Return the [X, Y] coordinate for the center point of the cell that contains the specified text.  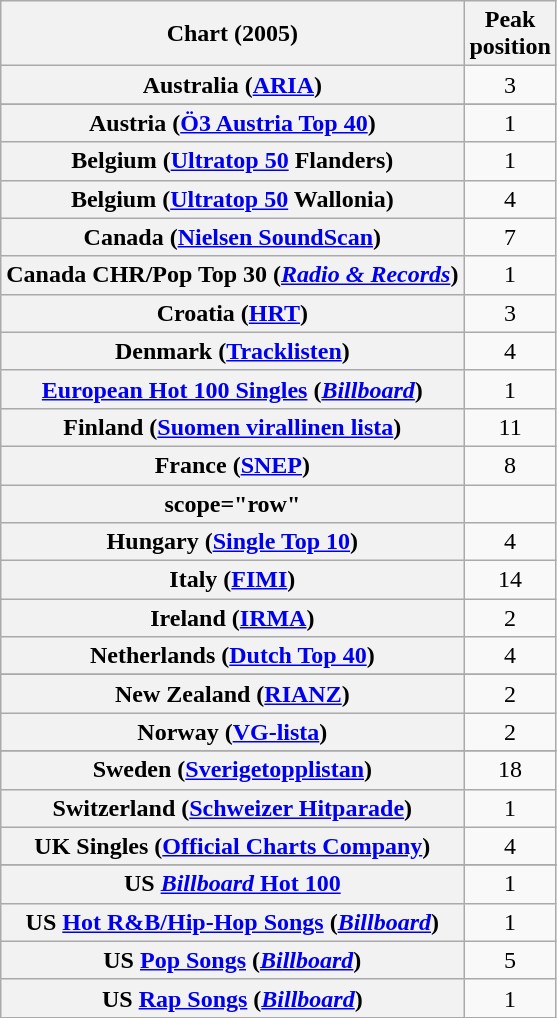
Denmark (Tracklisten) [232, 351]
Canada CHR/Pop Top 30 (Radio & Records) [232, 275]
8 [510, 465]
European Hot 100 Singles (Billboard) [232, 389]
US Pop Songs (Billboard) [232, 960]
Switzerland (Schweizer Hitparade) [232, 808]
Croatia (HRT) [232, 313]
Austria (Ö3 Austria Top 40) [232, 123]
scope="row" [232, 503]
14 [510, 580]
Peakposition [510, 34]
Canada (Nielsen SoundScan) [232, 237]
5 [510, 960]
Chart (2005) [232, 34]
Finland (Suomen virallinen lista) [232, 427]
Hungary (Single Top 10) [232, 542]
11 [510, 427]
US Hot R&B/Hip-Hop Songs (Billboard) [232, 922]
US Rap Songs (Billboard) [232, 998]
Ireland (IRMA) [232, 618]
Netherlands (Dutch Top 40) [232, 656]
7 [510, 237]
Italy (FIMI) [232, 580]
Belgium (Ultratop 50 Flanders) [232, 161]
Belgium (Ultratop 50 Wallonia) [232, 199]
Norway (VG-lista) [232, 732]
UK Singles (Official Charts Company) [232, 846]
Australia (ARIA) [232, 85]
France (SNEP) [232, 465]
18 [510, 770]
Sweden (Sverigetopplistan) [232, 770]
US Billboard Hot 100 [232, 884]
New Zealand (RIANZ) [232, 694]
